Return [X, Y] of the center of cell containing provided text 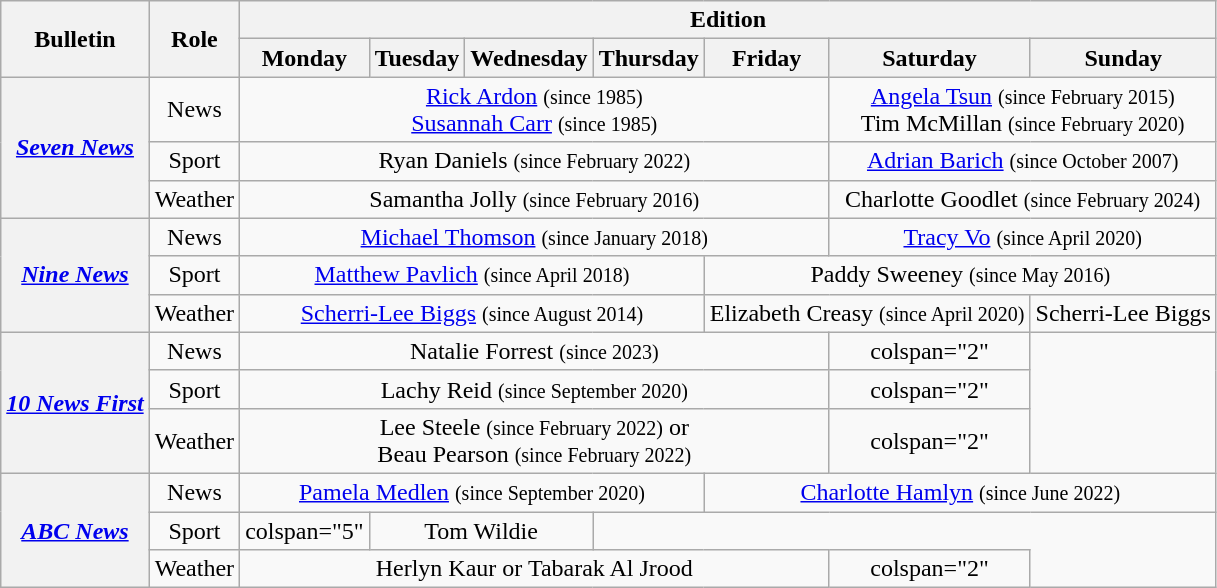
Tracy Vo (since April 2020) [1022, 237]
Adrian Barich (since October 2007) [1022, 161]
Nine News [75, 275]
Edition [728, 20]
Seven News [75, 148]
Herlyn Kaur or Tabarak Al Jrood [534, 569]
Ryan Daniels (since February 2022) [534, 161]
10 News First [75, 402]
Rick Ardon (since 1985)Susannah Carr (since 1985) [534, 110]
Tom Wildie [481, 531]
Charlotte Hamlyn (since June 2022) [960, 492]
Monday [305, 58]
Paddy Sweeney (since May 2016) [960, 275]
Bulletin [75, 39]
Scherri-Lee Biggs [1123, 313]
Role [194, 39]
Sunday [1123, 58]
Samantha Jolly (since February 2016) [534, 199]
Michael Thomson (since January 2018) [534, 237]
Saturday [930, 58]
Lee Steele (since February 2022) or Beau Pearson (since February 2022) [534, 440]
Pamela Medlen (since September 2020) [472, 492]
colspan="5" [305, 531]
Tuesday [417, 58]
Charlotte Goodlet (since February 2024) [1022, 199]
Matthew Pavlich (since April 2018) [472, 275]
Elizabeth Creasy (since April 2020) [867, 313]
Thursday [648, 58]
Angela Tsun (since February 2015)Tim McMillan (since February 2020) [1022, 110]
Natalie Forrest (since 2023) [534, 351]
Lachy Reid (since September 2020) [534, 389]
Friday [766, 58]
Wednesday [529, 58]
Scherri-Lee Biggs (since August 2014) [472, 313]
ABC News [75, 530]
